Return (x, y) of the center of cell containing provided text 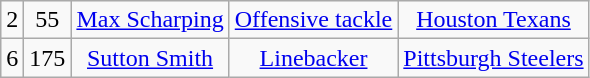
Houston Texans (494, 20)
6 (12, 58)
175 (48, 58)
2 (12, 20)
Max Scharping (150, 20)
55 (48, 20)
Pittsburgh Steelers (494, 58)
Sutton Smith (150, 58)
Linebacker (314, 58)
Offensive tackle (314, 20)
